Find where the given text appears and provide that cell's center as [X, Y] coordinate. 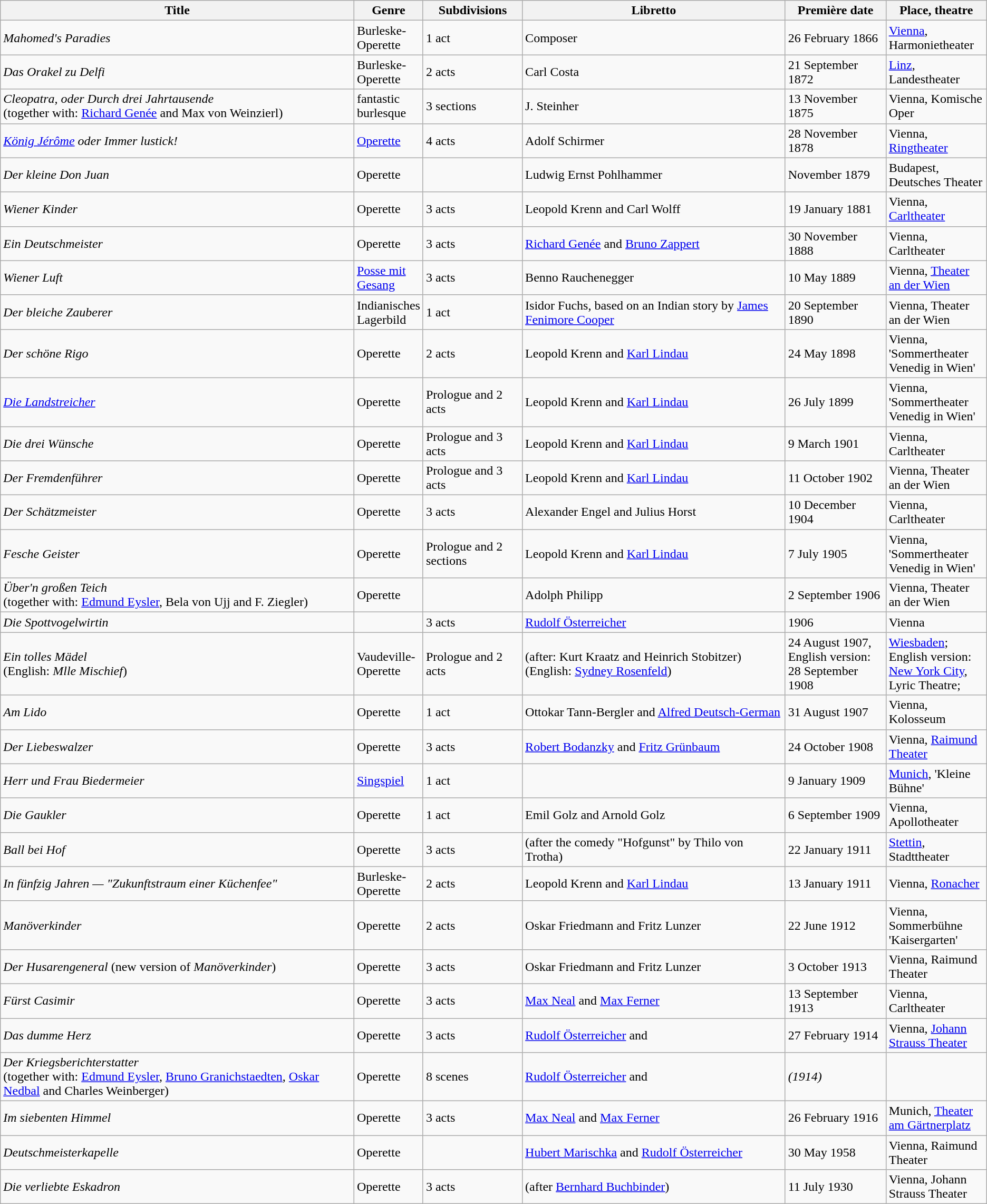
Vienna, Harmonietheater [936, 38]
26 February 1866 [835, 38]
Vienna, Komische Oper [936, 107]
Budapest, Deutsches Theater [936, 175]
Adolph Philipp [654, 595]
3 sections [472, 107]
Mahomed's Paradies [177, 38]
Posse mit Gesang [388, 277]
Benno Rauchenegger [654, 277]
19 January 1881 [835, 209]
27 February 1914 [835, 1035]
Ein Deutschmeister [177, 244]
November 1879 [835, 175]
6 September 1909 [835, 815]
21 September 1872 [835, 72]
Vienna, Ronacher [936, 884]
30 November 1888 [835, 244]
Vienna, Sommerbühne 'Kaisergarten' [936, 925]
8 scenes [472, 1077]
fantastic burlesque [388, 107]
Sub­divisions [472, 11]
Vienna, Ringtheater [936, 140]
Der Fremdenführer [177, 478]
Wiener Kinder [177, 209]
Deutschmeisterkapelle [177, 1153]
22 June 1912 [835, 925]
13 January 1911 [835, 884]
Der bleiche Zauberer [177, 312]
Adolf Schirmer [654, 140]
10 May 1889 [835, 277]
24 August 1907, English version: 28 September 1908 [835, 663]
28 November 1878 [835, 140]
Première date [835, 11]
Composer [654, 38]
26 July 1899 [835, 402]
Genre [388, 11]
Die drei Wünsche [177, 443]
Fürst Casimir [177, 1001]
Wiener Luft [177, 277]
Linz, Landestheater [936, 72]
Place, theatre [936, 11]
Alexander Engel and Julius Horst [654, 513]
Singspiel [388, 781]
Der Liebeswalzer [177, 747]
3 October 1913 [835, 966]
Munich, Theater am Gärtnerplatz [936, 1118]
Title [177, 11]
Carl Costa [654, 72]
Über'n großen Teich(together with: Edmund Eysler, Bela von Ujj and F. Ziegler) [177, 595]
9 January 1909 [835, 781]
Die Spottvogelwirtin [177, 622]
Leopold Krenn and Carl Wolff [654, 209]
4 acts [472, 140]
Das Orakel zu Delfi [177, 72]
1906 [835, 622]
Isidor Fuchs, based on an Indian story by James Fenimore Cooper [654, 312]
30 May 1958 [835, 1153]
In fünfzig Jahren — "Zukunftstraum einer Küchenfee" [177, 884]
J. Steinher [654, 107]
Munich, 'Kleine Bühne' [936, 781]
Die verliebte Eskadron [177, 1187]
Vaudeville-Operette [388, 663]
Cleopatra, oder Durch drei Jahrtausende(together with: Richard Genée and Max von Weinzierl) [177, 107]
22 January 1911 [835, 849]
Das dumme Herz [177, 1035]
Der kleine Don Juan [177, 175]
Herr und Frau Biedermeier [177, 781]
Der schöne Rigo [177, 353]
Wiesbaden; English version: New York City, Lyric Theatre; [936, 663]
13 November 1875 [835, 107]
Die Gaukler [177, 815]
Vienna, Apollotheater [936, 815]
Vienna, Kolosseum [936, 712]
(1914) [835, 1077]
(after the comedy "Hofgunst" by Thilo von Trotha) [654, 849]
(after Bernhard Buchbinder) [654, 1187]
(after: Kurt Kraatz and Heinrich Stobitzer) (English: Sydney Rosenfeld) [654, 663]
Emil Golz and Arnold Golz [654, 815]
Libretto [654, 11]
26 February 1916 [835, 1118]
13 September 1913 [835, 1001]
Im siebenten Himmel [177, 1118]
Manöverkinder [177, 925]
Ludwig Ernst Pohlhammer [654, 175]
31 August 1907 [835, 712]
Robert Bodanzky and Fritz Grünbaum [654, 747]
9 March 1901 [835, 443]
Der Schätzmeister [177, 513]
2 September 1906 [835, 595]
Hubert Marischka and Rudolf Österreicher [654, 1153]
24 May 1898 [835, 353]
11 July 1930 [835, 1187]
Indianisches Lagerbild [388, 312]
20 September 1890 [835, 312]
Der Kriegsberichterstatter(together with: Edmund Eysler, Bruno Granichstaedten, Oskar Nedbal and Charles Weinberger) [177, 1077]
11 October 1902 [835, 478]
7 July 1905 [835, 554]
Rudolf Österreicher [654, 622]
10 December 1904 [835, 513]
Die Landstreicher [177, 402]
Ottokar Tann-Bergler and Alfred Deutsch-German [654, 712]
24 October 1908 [835, 747]
Am Lido [177, 712]
Ball bei Hof [177, 849]
Prologue and 2 sections [472, 554]
König Jérôme oder Immer lustick! [177, 140]
Fesche Geister [177, 554]
Richard Genée and Bruno Zappert [654, 244]
Ein tolles Mädel(English: Mlle Mischief) [177, 663]
Der Husarengeneral (new version of Manöverkinder) [177, 966]
Stettin, Stadttheater [936, 849]
Vienna [936, 622]
